Return the [X, Y] coordinate for the center point of the cell that contains the specified text.  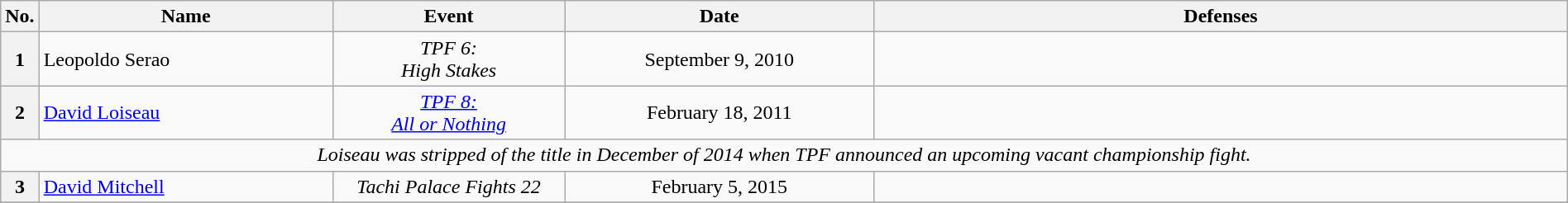
Event [448, 17]
TPF 6: High Stakes [448, 59]
Defenses [1221, 17]
2 [20, 112]
February 5, 2015 [719, 186]
September 9, 2010 [719, 59]
TPF 8:All or Nothing [448, 112]
No. [20, 17]
Date [719, 17]
Loiseau was stripped of the title in December of 2014 when TPF announced an upcoming vacant championship fight. [784, 155]
Name [185, 17]
Tachi Palace Fights 22 [448, 186]
David Mitchell [185, 186]
David Loiseau [185, 112]
3 [20, 186]
1 [20, 59]
February 18, 2011 [719, 112]
Leopoldo Serao [185, 59]
